Identify which cell holds the provided text, then report its [X, Y] central coordinate. 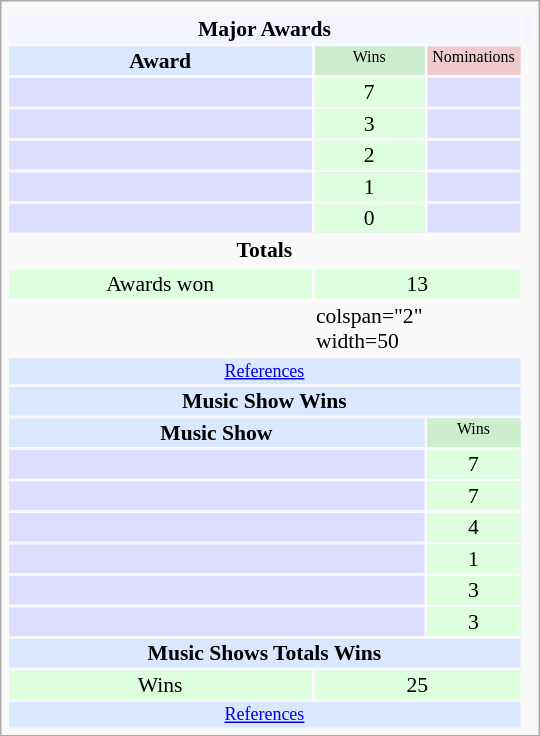
Music Show Wins [264, 401]
2 [369, 155]
colspan="2" width=50 [369, 328]
Award [160, 60]
4 [474, 527]
Awards won [160, 284]
13 [417, 284]
Music Show [216, 432]
Nominations [474, 60]
25 [417, 684]
Major Awards [264, 29]
Music Shows Totals Wins [264, 653]
Totals [264, 249]
0 [369, 218]
